Capture the cell that displays the provided text and extract its (X, Y) central coordinate. 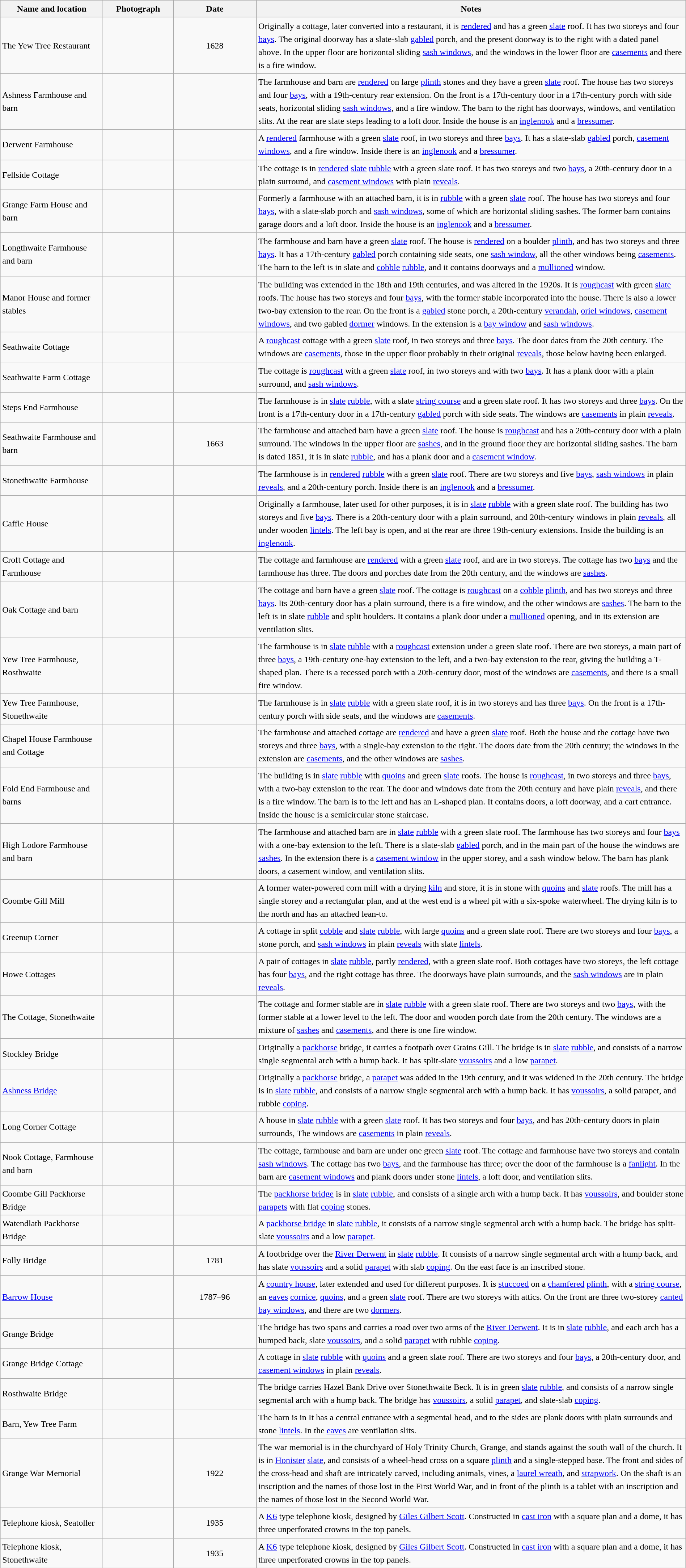
Oak Cottage and barn (52, 610)
1663 (215, 444)
Greenup Corner (52, 938)
1628 (215, 46)
Seathwaite Farm Cottage (52, 377)
Derwent Farmhouse (52, 145)
Notes (471, 9)
Barrow House (52, 1297)
Telephone kiosk, Seatoller (52, 1523)
Grange War Memorial (52, 1474)
Steps End Farmhouse (52, 407)
Coombe Gill Mill (52, 901)
Stockley Bridge (52, 1054)
Seathwaite Farmhouse and barn (52, 444)
1781 (215, 1261)
Coombe Gill Packhorse Bridge (52, 1201)
Rosthwaite Bridge (52, 1394)
Yew Tree Farmhouse, Rosthwaite (52, 666)
1787–96 (215, 1297)
The Yew Tree Restaurant (52, 46)
The Cottage, Stonethwaite (52, 1017)
1922 (215, 1474)
Longthwaite Farmhouse and barn (52, 254)
Croft Cottage and Farmhouse (52, 567)
Nook Cottage, Farmhouse and barn (52, 1164)
Stonethwaite Farmhouse (52, 481)
Fold End Farmhouse and barns (52, 795)
Name and location (52, 9)
Caffle House (52, 524)
High Lodore Farmhouse and barn (52, 852)
Grange Bridge Cottage (52, 1363)
Seathwaite Cottage (52, 347)
Ashness Bridge (52, 1090)
Telephone kiosk, Stonethwaite (52, 1553)
Grange Farm House and barn (52, 211)
Manor House and former stables (52, 304)
Fellside Cottage (52, 175)
Howe Cottages (52, 974)
The cottage is roughcast with a green slate roof, in two storeys and with two bays. It has a plank door with a plain surround, and sash windows. (471, 377)
Ashness Farmhouse and barn (52, 101)
Photograph (138, 9)
Date (215, 9)
Watendlath Packhorse Bridge (52, 1230)
Barn, Yew Tree Farm (52, 1424)
Folly Bridge (52, 1261)
Long Corner Cottage (52, 1127)
Chapel House Farmhouse and Cottage (52, 746)
Yew Tree Farmhouse, Stonethwaite (52, 709)
Grange Bridge (52, 1334)
